Search for the cell housing the specified text and yield its (x, y) center coordinate. 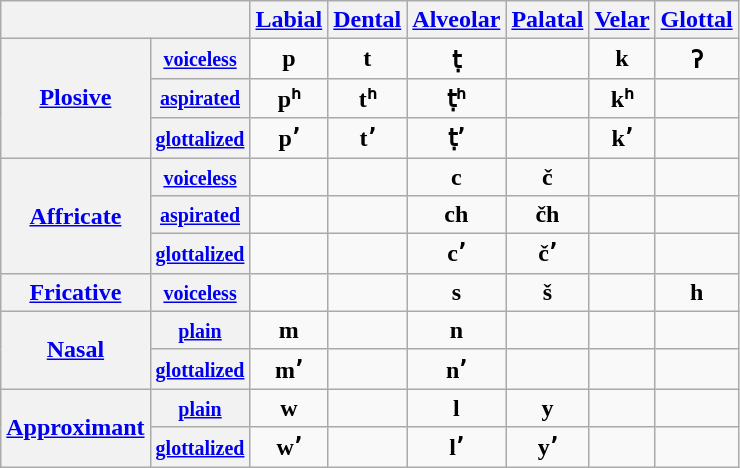
Velar (622, 20)
cʼ (456, 254)
l (456, 408)
wʼ (289, 447)
ṭ (456, 59)
Dental (368, 20)
k (622, 59)
pʰ (289, 98)
mʼ (289, 369)
Affricate (76, 216)
Glottal (696, 20)
p (289, 59)
pʼ (289, 138)
Alveolar (456, 20)
h (696, 292)
tʰ (368, 98)
n (456, 330)
Nasal (76, 350)
ʔ (696, 59)
t (368, 59)
y (548, 408)
ch (456, 215)
Plosive (76, 98)
čʼ (548, 254)
c (456, 177)
Fricative (76, 292)
Labial (289, 20)
ṭʰ (456, 98)
čh (548, 215)
kʰ (622, 98)
Approximant (76, 428)
kʼ (622, 138)
tʼ (368, 138)
lʼ (456, 447)
m (289, 330)
yʼ (548, 447)
s (456, 292)
ṭʼ (456, 138)
č (548, 177)
w (289, 408)
š (548, 292)
nʼ (456, 369)
Palatal (548, 20)
